Find where the given text appears and provide that cell's center as (x, y) coordinate. 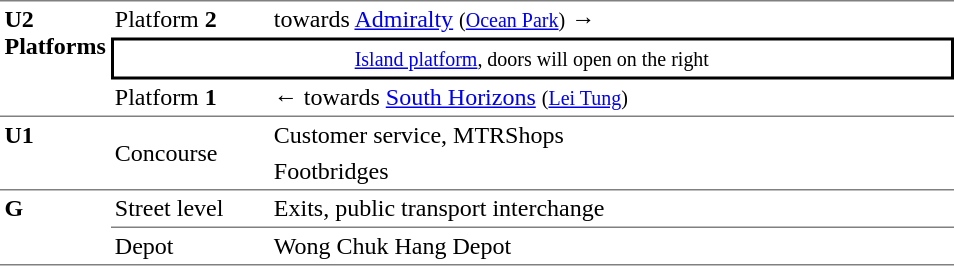
← towards South Horizons (Lei Tung) (611, 99)
G (55, 228)
Platform 1 (190, 99)
Footbridges (611, 172)
Depot (190, 247)
Platform 2 (190, 19)
Concourse (190, 154)
towards Admiralty (Ocean Park) → (611, 19)
Wong Chuk Hang Depot (611, 247)
Customer service, MTRShops (611, 135)
Street level (190, 209)
Island platform, doors will open on the right (532, 59)
Exits, public transport interchange (611, 209)
U1 (55, 154)
U2 Platforms (55, 58)
